Extract the (X, Y) coordinate from the center of the cell holding the provided text.  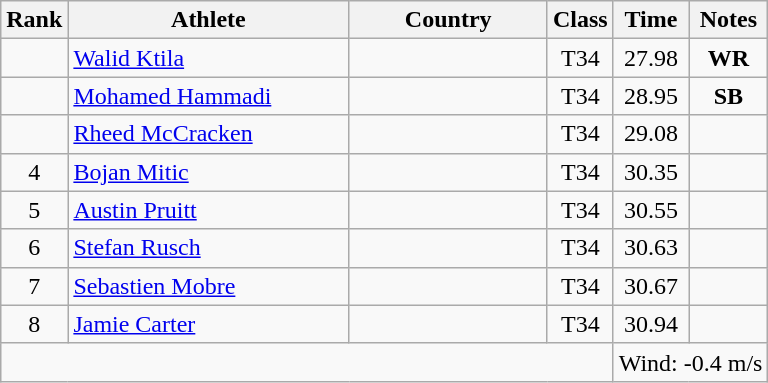
Jamie Carter (208, 324)
Class (580, 20)
Wind: -0.4 m/s (690, 362)
Time (650, 20)
Notes (728, 20)
Austin Pruitt (208, 210)
29.08 (650, 134)
Mohamed Hammadi (208, 96)
Walid Ktila (208, 58)
6 (34, 248)
27.98 (650, 58)
Athlete (208, 20)
Rank (34, 20)
30.35 (650, 172)
Stefan Rusch (208, 248)
5 (34, 210)
Country (448, 20)
SB (728, 96)
30.63 (650, 248)
30.67 (650, 286)
4 (34, 172)
7 (34, 286)
Rheed McCracken (208, 134)
30.55 (650, 210)
Bojan Mitic (208, 172)
8 (34, 324)
WR (728, 58)
Sebastien Mobre (208, 286)
28.95 (650, 96)
30.94 (650, 324)
